For the text-containing cell, return its midpoint in [x, y] coordinate format. 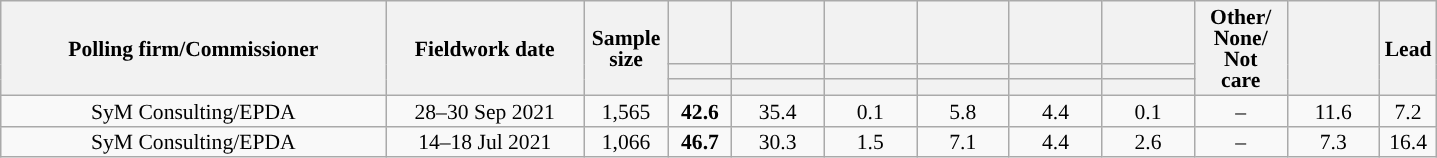
5.8 [962, 110]
Fieldwork date [485, 48]
1,565 [626, 110]
Polling firm/Commissioner [194, 48]
2.6 [1148, 142]
42.6 [700, 110]
Other/None/Notcare [1240, 48]
28–30 Sep 2021 [485, 110]
Lead [1408, 48]
30.3 [778, 142]
16.4 [1408, 142]
11.6 [1334, 110]
1.5 [870, 142]
7.3 [1334, 142]
Sample size [626, 48]
7.2 [1408, 110]
35.4 [778, 110]
14–18 Jul 2021 [485, 142]
46.7 [700, 142]
1,066 [626, 142]
7.1 [962, 142]
